Extract the [x, y] coordinate from the center of the cell holding the provided text.  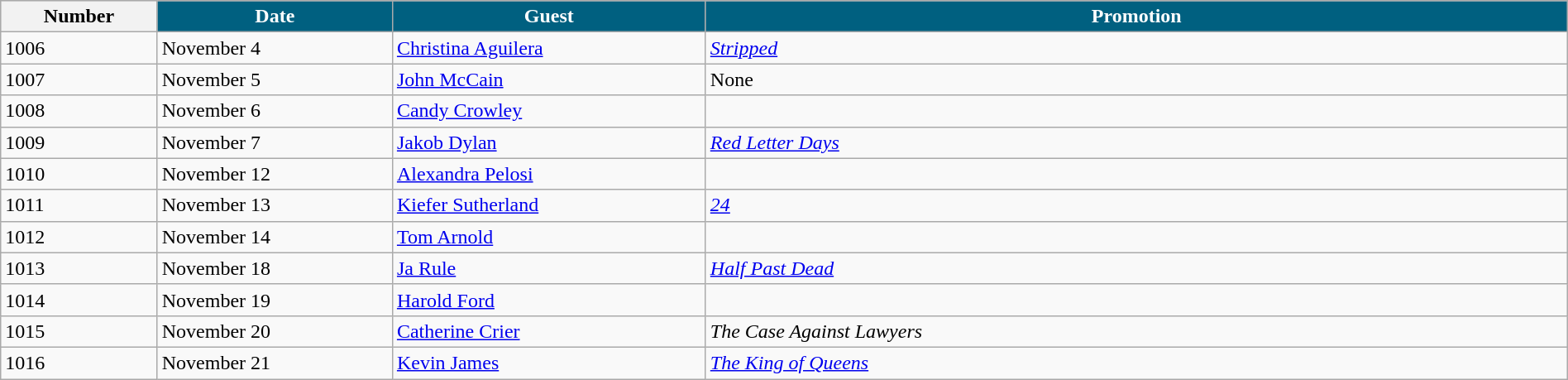
Number [79, 17]
Kiefer Sutherland [549, 205]
The Case Against Lawyers [1136, 331]
November 18 [275, 268]
1011 [79, 205]
Guest [549, 17]
November 5 [275, 79]
1009 [79, 142]
Red Letter Days [1136, 142]
November 6 [275, 111]
1008 [79, 111]
Tom Arnold [549, 237]
Harold Ford [549, 300]
November 4 [275, 48]
1007 [79, 79]
Half Past Dead [1136, 268]
Kevin James [549, 363]
Alexandra Pelosi [549, 174]
Candy Crowley [549, 111]
Date [275, 17]
November 14 [275, 237]
The King of Queens [1136, 363]
November 20 [275, 331]
Jakob Dylan [549, 142]
John McCain [549, 79]
None [1136, 79]
Catherine Crier [549, 331]
1006 [79, 48]
Promotion [1136, 17]
Stripped [1136, 48]
1016 [79, 363]
November 13 [275, 205]
1015 [79, 331]
1010 [79, 174]
November 12 [275, 174]
1012 [79, 237]
Christina Aguilera [549, 48]
Ja Rule [549, 268]
November 19 [275, 300]
1014 [79, 300]
November 21 [275, 363]
24 [1136, 205]
1013 [79, 268]
November 7 [275, 142]
